Capture the cell that displays the provided text and extract its [x, y] central coordinate. 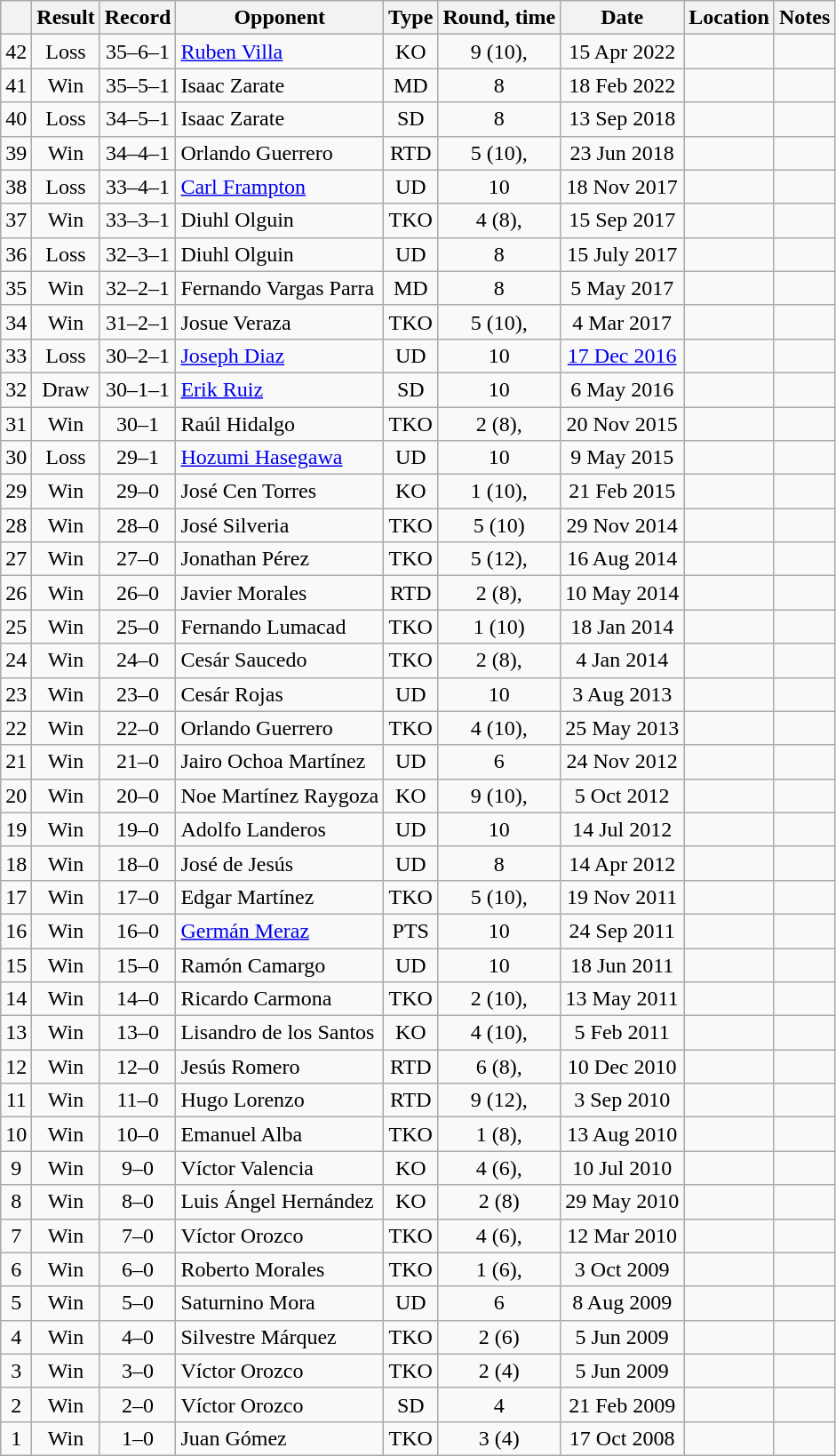
19 Nov 2011 [622, 897]
35–5–1 [138, 85]
33–3–1 [138, 220]
Round, time [499, 18]
35–6–1 [138, 52]
Carl Frampton [280, 187]
18 Nov 2017 [622, 187]
13 Sep 2018 [622, 119]
22–0 [138, 728]
21 [16, 762]
Lisandro de los Santos [280, 1033]
11 [16, 1100]
4–0 [138, 1337]
Notes [804, 18]
28–0 [138, 525]
20 [16, 796]
7 [16, 1236]
Cesár Rojas [280, 694]
35 [16, 288]
1 (8), [499, 1134]
3 Sep 2010 [622, 1100]
Erik Ruiz [280, 389]
Jonathan Pérez [280, 559]
José Cen Torres [280, 492]
15–0 [138, 964]
30 [16, 458]
Javier Morales [280, 593]
29 [16, 492]
18 [16, 863]
12 Mar 2010 [622, 1236]
16 Aug 2014 [622, 559]
10–0 [138, 1134]
19–0 [138, 829]
Juan Gómez [280, 1438]
25–0 [138, 627]
Jairo Ochoa Martínez [280, 762]
3–0 [138, 1371]
1–0 [138, 1438]
41 [16, 85]
José Silveria [280, 525]
5 (12), [499, 559]
8–0 [138, 1202]
Luis Ángel Hernández [280, 1202]
34 [16, 322]
PTS [410, 931]
9 [16, 1168]
2 [16, 1404]
20–0 [138, 796]
13 [16, 1033]
34–5–1 [138, 119]
42 [16, 52]
10 Dec 2010 [622, 1067]
38 [16, 187]
3 Aug 2013 [622, 694]
24–0 [138, 660]
13–0 [138, 1033]
1 (6), [499, 1269]
6 (8), [499, 1067]
17–0 [138, 897]
11–0 [138, 1100]
Ricardo Carmona [280, 999]
30–1–1 [138, 389]
2–0 [138, 1404]
26 [16, 593]
15 July 2017 [622, 254]
Record [138, 18]
21 Feb 2015 [622, 492]
14 [16, 999]
Roberto Morales [280, 1269]
Germán Meraz [280, 931]
39 [16, 153]
18–0 [138, 863]
9 May 2015 [622, 458]
21 Feb 2009 [622, 1404]
17 [16, 897]
Víctor Valencia [280, 1168]
37 [16, 220]
Opponent [280, 18]
29–0 [138, 492]
Ramón Camargo [280, 964]
28 [16, 525]
36 [16, 254]
2 (10), [499, 999]
6–0 [138, 1269]
2 (4) [499, 1371]
21–0 [138, 762]
8 Aug 2009 [622, 1303]
33 [16, 356]
Edgar Martínez [280, 897]
Type [410, 18]
Joseph Diaz [280, 356]
Raúl Hidalgo [280, 424]
29 May 2010 [622, 1202]
29–1 [138, 458]
Jesús Romero [280, 1067]
12–0 [138, 1067]
José de Jesús [280, 863]
4 (8), [499, 220]
Fernando Vargas Parra [280, 288]
Date [622, 18]
5 (10) [499, 525]
18 Jan 2014 [622, 627]
4 Jan 2014 [622, 660]
4 Mar 2017 [622, 322]
Emanuel Alba [280, 1134]
15 [16, 964]
Ruben Villa [280, 52]
19 [16, 829]
1 [16, 1438]
27 [16, 559]
13 Aug 2010 [622, 1134]
Hugo Lorenzo [280, 1100]
Saturnino Mora [280, 1303]
3 Oct 2009 [622, 1269]
3 [16, 1371]
34–4–1 [138, 153]
13 May 2011 [622, 999]
32–2–1 [138, 288]
24 Nov 2012 [622, 762]
18 Feb 2022 [622, 85]
5–0 [138, 1303]
Noe Martínez Raygoza [280, 796]
Silvestre Márquez [280, 1337]
33–4–1 [138, 187]
15 Apr 2022 [622, 52]
31–2–1 [138, 322]
Adolfo Landeros [280, 829]
Josue Veraza [280, 322]
7–0 [138, 1236]
40 [16, 119]
30–2–1 [138, 356]
5 [16, 1303]
5 Feb 2011 [622, 1033]
16 [16, 931]
18 Jun 2011 [622, 964]
27–0 [138, 559]
30–1 [138, 424]
5 Oct 2012 [622, 796]
17 Dec 2016 [622, 356]
6 May 2016 [622, 389]
26–0 [138, 593]
10 May 2014 [622, 593]
25 May 2013 [622, 728]
2 (8) [499, 1202]
20 Nov 2015 [622, 424]
17 Oct 2008 [622, 1438]
12 [16, 1067]
16–0 [138, 931]
25 [16, 627]
24 [16, 660]
24 Sep 2011 [622, 931]
14 Jul 2012 [622, 829]
Cesár Saucedo [280, 660]
1 (10), [499, 492]
9 (12), [499, 1100]
3 (4) [499, 1438]
32 [16, 389]
Hozumi Hasegawa [280, 458]
5 May 2017 [622, 288]
22 [16, 728]
14–0 [138, 999]
Fernando Lumacad [280, 627]
2 (6) [499, 1337]
23 Jun 2018 [622, 153]
15 Sep 2017 [622, 220]
Result [66, 18]
Location [729, 18]
9–0 [138, 1168]
1 (10) [499, 627]
14 Apr 2012 [622, 863]
10 Jul 2010 [622, 1168]
31 [16, 424]
29 Nov 2014 [622, 525]
23–0 [138, 694]
32–3–1 [138, 254]
Draw [66, 389]
23 [16, 694]
